For the text-containing cell, return its midpoint in [x, y] coordinate format. 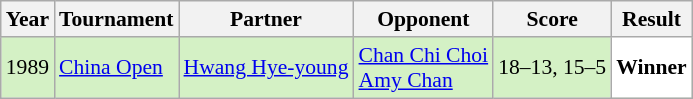
18–13, 15–5 [552, 68]
Chan Chi Choi Amy Chan [424, 68]
Opponent [424, 19]
Result [652, 19]
Winner [652, 68]
Hwang Hye-young [266, 68]
China Open [116, 68]
1989 [28, 68]
Year [28, 19]
Score [552, 19]
Partner [266, 19]
Tournament [116, 19]
